Find where the given text appears and provide that cell's center as [X, Y] coordinate. 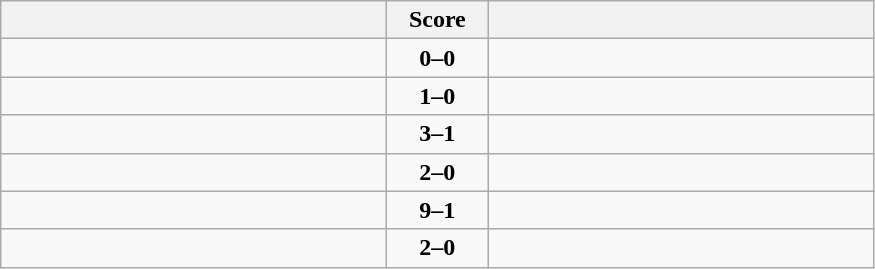
1–0 [438, 96]
0–0 [438, 58]
Score [438, 20]
9–1 [438, 210]
3–1 [438, 134]
